Output the [X, Y] coordinate of the center of the cell containing the given text.  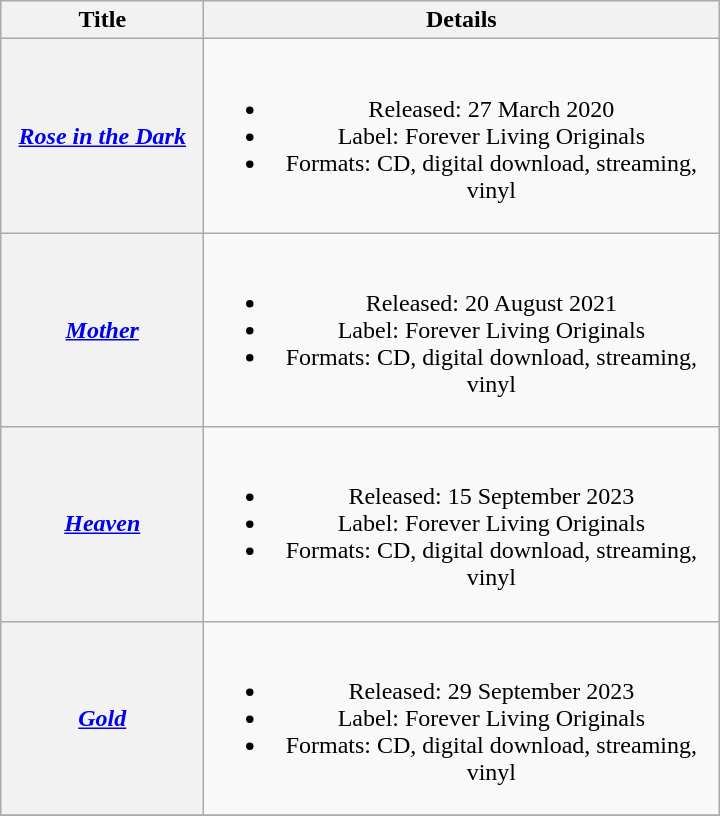
Gold [102, 718]
Mother [102, 330]
Details [462, 20]
Released: 15 September 2023Label: Forever Living OriginalsFormats: CD, digital download, streaming, vinyl [462, 524]
Released: 27 March 2020Label: Forever Living OriginalsFormats: CD, digital download, streaming, vinyl [462, 136]
Title [102, 20]
Rose in the Dark [102, 136]
Released: 20 August 2021Label: Forever Living OriginalsFormats: CD, digital download, streaming, vinyl [462, 330]
Released: 29 September 2023Label: Forever Living OriginalsFormats: CD, digital download, streaming, vinyl [462, 718]
Heaven [102, 524]
